Return [X, Y] of the center of cell containing provided text 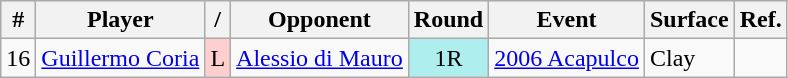
2006 Acapulco [567, 58]
16 [18, 58]
# [18, 20]
Player [120, 20]
Surface [689, 20]
Ref. [760, 20]
L [218, 58]
Opponent [320, 20]
Round [448, 20]
Guillermo Coria [120, 58]
Event [567, 20]
Alessio di Mauro [320, 58]
Clay [689, 58]
1R [448, 58]
/ [218, 20]
